Determine the (x, y) coordinate at the center of the cell enclosing the given text.  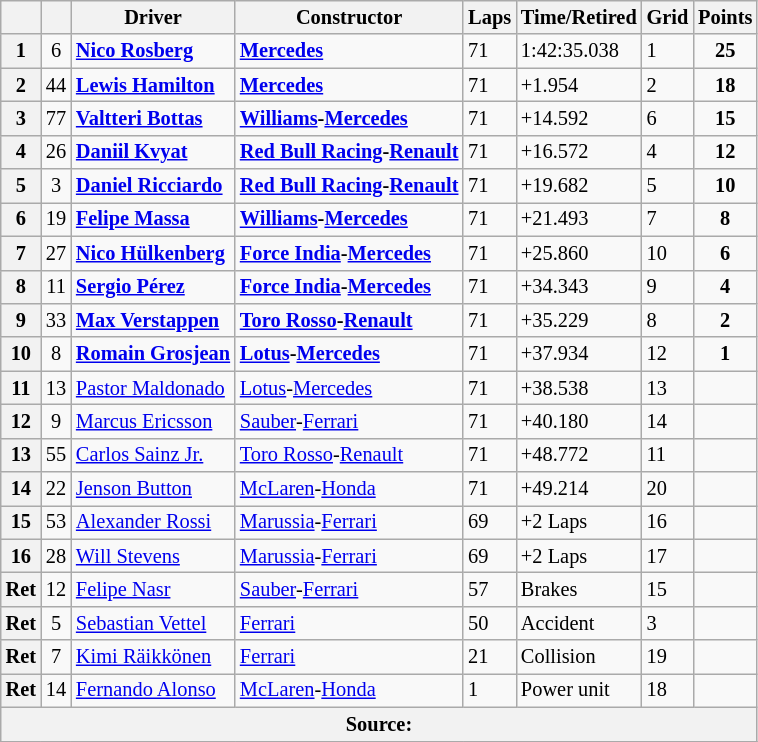
Sergio Pérez (153, 287)
+37.934 (579, 354)
Alexander Rossi (153, 522)
Grid (668, 17)
22 (56, 489)
+14.592 (579, 118)
28 (56, 556)
+25.860 (579, 253)
+16.572 (579, 152)
+1.954 (579, 85)
Kimi Räikkönen (153, 657)
50 (490, 623)
Driver (153, 17)
Lewis Hamilton (153, 85)
55 (56, 455)
Jenson Button (153, 489)
Brakes (579, 589)
Max Verstappen (153, 320)
Power unit (579, 690)
+35.229 (579, 320)
+21.493 (579, 219)
Felipe Nasr (153, 589)
Romain Grosjean (153, 354)
Valtteri Bottas (153, 118)
Carlos Sainz Jr. (153, 455)
21 (490, 657)
77 (56, 118)
+49.214 (579, 489)
44 (56, 85)
Points (725, 17)
33 (56, 320)
+40.180 (579, 421)
Marcus Ericsson (153, 421)
25 (725, 51)
+19.682 (579, 186)
+38.538 (579, 388)
26 (56, 152)
Sebastian Vettel (153, 623)
Fernando Alonso (153, 690)
Source: (379, 724)
17 (668, 556)
Constructor (349, 17)
57 (490, 589)
Felipe Massa (153, 219)
53 (56, 522)
Laps (490, 17)
Nico Rosberg (153, 51)
Accident (579, 623)
1:42:35.038 (579, 51)
Daniel Ricciardo (153, 186)
20 (668, 489)
Pastor Maldonado (153, 388)
+34.343 (579, 287)
+48.772 (579, 455)
Will Stevens (153, 556)
Daniil Kvyat (153, 152)
Nico Hülkenberg (153, 253)
Time/Retired (579, 17)
27 (56, 253)
Collision (579, 657)
